For the text-containing cell, return its midpoint in [X, Y] coordinate format. 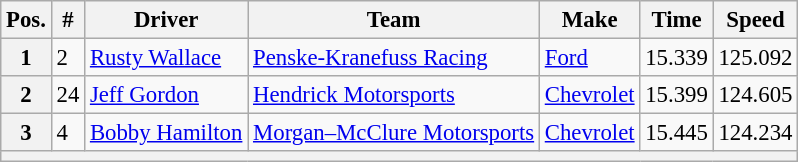
Rusty Wallace [166, 58]
15.445 [676, 133]
Make [589, 20]
Hendrick Motorsports [394, 95]
Pos. [26, 20]
Time [676, 20]
15.399 [676, 95]
3 [26, 133]
Ford [589, 58]
Penske-Kranefuss Racing [394, 58]
124.605 [756, 95]
15.339 [676, 58]
Bobby Hamilton [166, 133]
4 [68, 133]
# [68, 20]
124.234 [756, 133]
1 [26, 58]
Jeff Gordon [166, 95]
24 [68, 95]
Driver [166, 20]
Team [394, 20]
Morgan–McClure Motorsports [394, 133]
Speed [756, 20]
125.092 [756, 58]
